Determine the [x, y] coordinate at the center of the cell enclosing the given text.  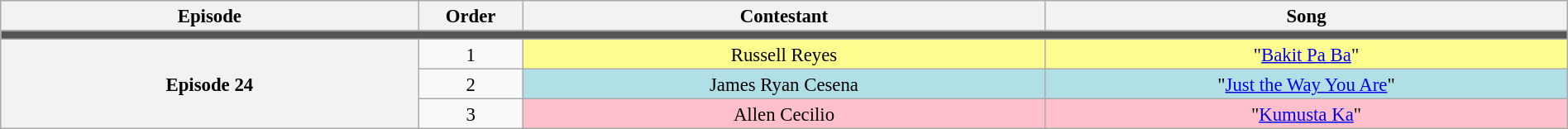
2 [471, 84]
Order [471, 16]
Episode 24 [210, 84]
1 [471, 55]
Song [1307, 16]
Contestant [784, 16]
Allen Cecilio [784, 114]
James Ryan Cesena [784, 84]
"Kumusta Ka" [1307, 114]
3 [471, 114]
Episode [210, 16]
Russell Reyes [784, 55]
"Just the Way You Are" [1307, 84]
"Bakit Pa Ba" [1307, 55]
